Determine the (X, Y) coordinate at the center of the cell enclosing the given text.  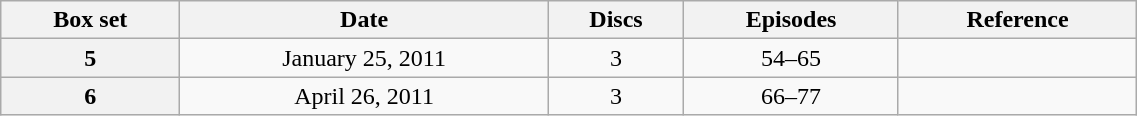
April 26, 2011 (364, 96)
Box set (90, 20)
54–65 (791, 58)
66–77 (791, 96)
5 (90, 58)
6 (90, 96)
Discs (616, 20)
Date (364, 20)
January 25, 2011 (364, 58)
Reference (1018, 20)
Episodes (791, 20)
